From the cell containing the given text, extract its center point as [x, y] coordinate. 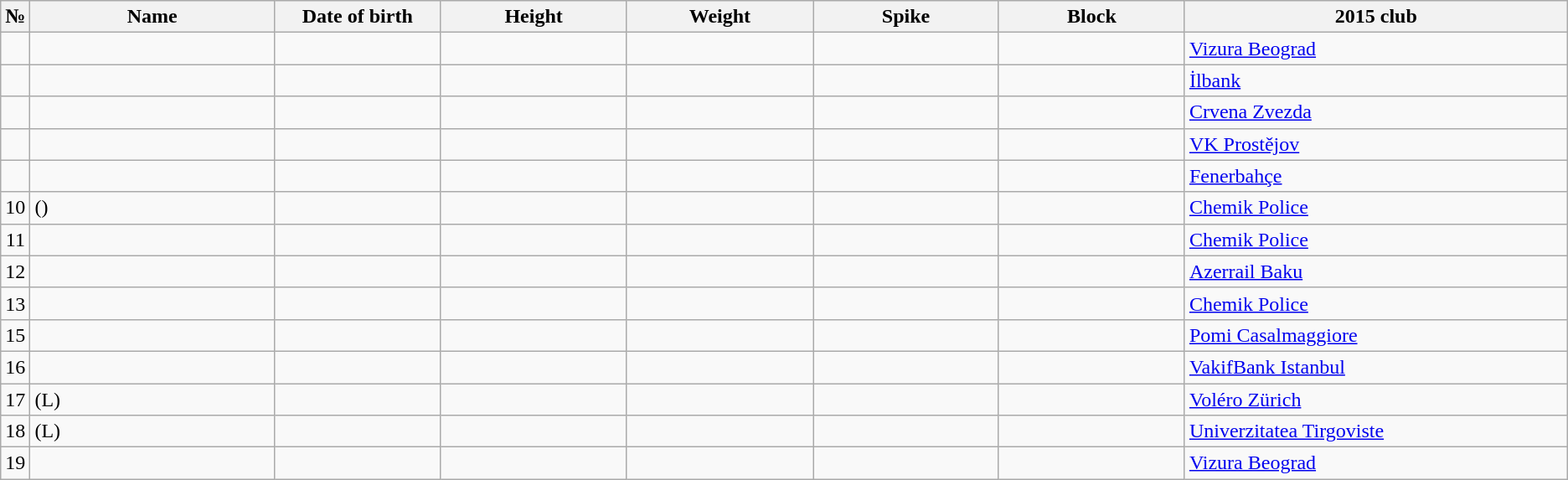
18 [15, 431]
Weight [720, 17]
Azerrail Baku [1375, 271]
Height [534, 17]
17 [15, 400]
10 [15, 208]
Spike [906, 17]
2015 club [1375, 17]
№ [15, 17]
VK Prostějov [1375, 144]
Name [152, 17]
Pomi Casalmaggiore [1375, 335]
15 [15, 335]
11 [15, 240]
13 [15, 303]
12 [15, 271]
Crvena Zvezda [1375, 112]
İlbank [1375, 80]
() [152, 208]
19 [15, 463]
VakifBank Istanbul [1375, 367]
Fenerbahçe [1375, 176]
Univerzitatea Tirgoviste [1375, 431]
Voléro Zürich [1375, 400]
Block [1091, 17]
Date of birth [358, 17]
16 [15, 367]
